Capture the cell that displays the provided text and extract its (x, y) central coordinate. 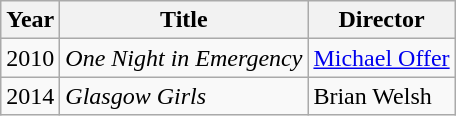
Director (382, 20)
Brian Welsh (382, 96)
2014 (30, 96)
One Night in Emergency (184, 58)
Year (30, 20)
Title (184, 20)
2010 (30, 58)
Glasgow Girls (184, 96)
Michael Offer (382, 58)
